Pinpoint the cell where the given text exists, returning its [x, y] midpoint coordinate. 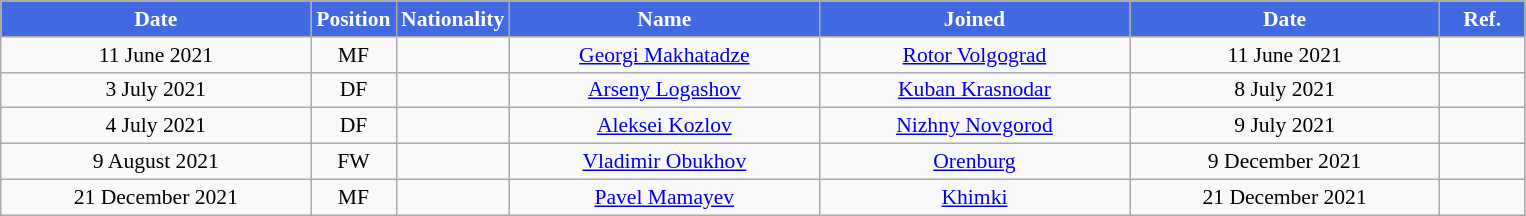
Orenburg [974, 162]
9 July 2021 [1285, 126]
9 December 2021 [1285, 162]
Kuban Krasnodar [974, 90]
8 July 2021 [1285, 90]
Arseny Logashov [664, 90]
Nationality [452, 19]
Rotor Volgograd [974, 55]
Joined [974, 19]
Name [664, 19]
Position [354, 19]
Aleksei Kozlov [664, 126]
4 July 2021 [156, 126]
Vladimir Obukhov [664, 162]
3 July 2021 [156, 90]
Khimki [974, 197]
Georgi Makhatadze [664, 55]
Pavel Mamayev [664, 197]
Nizhny Novgorod [974, 126]
9 August 2021 [156, 162]
FW [354, 162]
Ref. [1482, 19]
